Find where the given text appears and provide that cell's center as [x, y] coordinate. 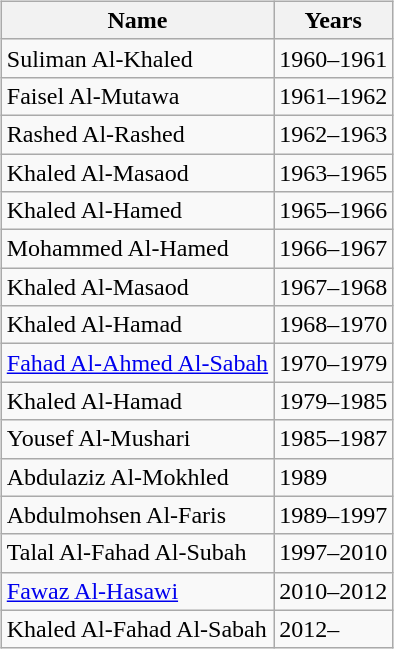
1997–2010 [334, 553]
1989 [334, 477]
1989–1997 [334, 515]
Rashed Al-Rashed [137, 134]
1961–1962 [334, 96]
Suliman Al-Khaled [137, 58]
Years [334, 20]
Name [137, 20]
Talal Al-Fahad Al-Subah [137, 553]
Khaled Al-Hamed [137, 211]
1967–1968 [334, 287]
Mohammed Al-Hamed [137, 249]
1965–1966 [334, 211]
2012– [334, 629]
1963–1965 [334, 173]
1985–1987 [334, 439]
1962–1963 [334, 134]
1960–1961 [334, 58]
Yousef Al-Mushari [137, 439]
1970–1979 [334, 363]
Faisel Al-Mutawa [137, 96]
2010–2012 [334, 591]
Fawaz Al-Hasawi [137, 591]
Abdulaziz Al-Mokhled [137, 477]
Fahad Al-Ahmed Al-Sabah [137, 363]
Khaled Al-Fahad Al-Sabah [137, 629]
1968–1970 [334, 325]
1966–1967 [334, 249]
Abdulmohsen Al-Faris [137, 515]
1979–1985 [334, 401]
